Locate the cell with the specified text and output its (x, y) center coordinate. 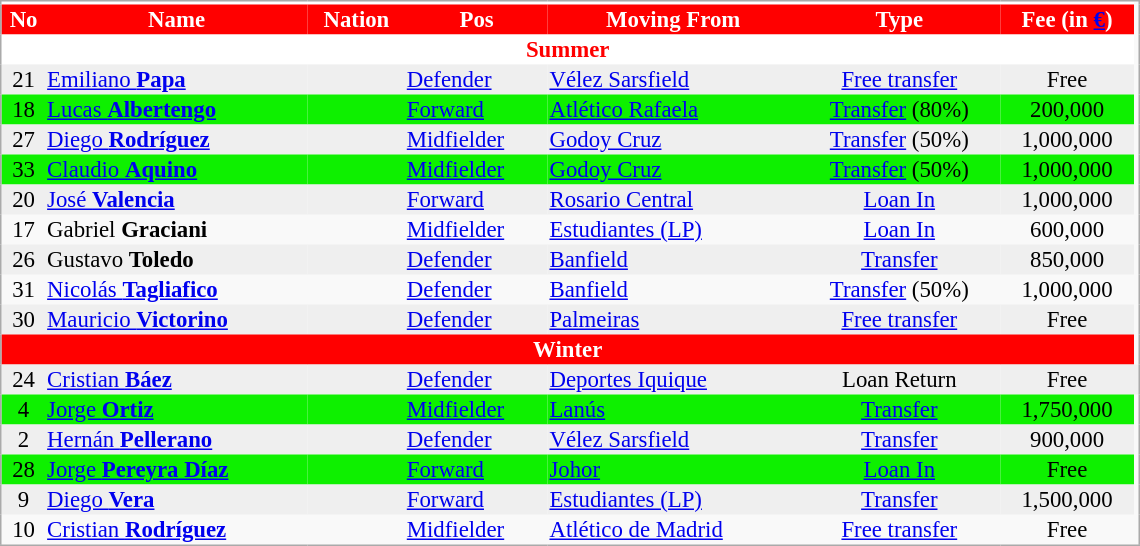
Hernán Pellerano (177, 439)
27 (24, 139)
Moving From (673, 19)
Deportes Iquique (673, 379)
4 (24, 409)
900,000 (1067, 439)
José Valencia (177, 199)
24 (24, 379)
Lanús (673, 409)
Jorge Pereyra Díaz (177, 469)
Emiliano Papa (177, 79)
Jorge Ortiz (177, 409)
Transfer (80%) (899, 109)
Pos (476, 19)
600,000 (1067, 229)
850,000 (1067, 259)
Palmeiras (673, 319)
Gustavo Toledo (177, 259)
Diego Rodríguez (177, 139)
18 (24, 109)
Winter (568, 349)
1,750,000 (1067, 409)
17 (24, 229)
21 (24, 79)
Fee (in €) (1067, 19)
No (24, 19)
Gabriel Graciani (177, 229)
200,000 (1067, 109)
Cristian Báez (177, 379)
Nicolás Tagliafico (177, 289)
Name (177, 19)
9 (24, 499)
1,500,000 (1067, 499)
2 (24, 439)
Claudio Aquino (177, 169)
Summer (568, 49)
31 (24, 289)
Mauricio Victorino (177, 319)
26 (24, 259)
Diego Vera (177, 499)
10 (24, 529)
Lucas Albertengo (177, 109)
Rosario Central (673, 199)
30 (24, 319)
20 (24, 199)
Loan Return (899, 379)
Type (899, 19)
Johor (673, 469)
28 (24, 469)
Atlético Rafaela (673, 109)
Cristian Rodríguez (177, 529)
Atlético de Madrid (673, 529)
Nation (357, 19)
33 (24, 169)
